Search for the cell housing the specified text and yield its [x, y] center coordinate. 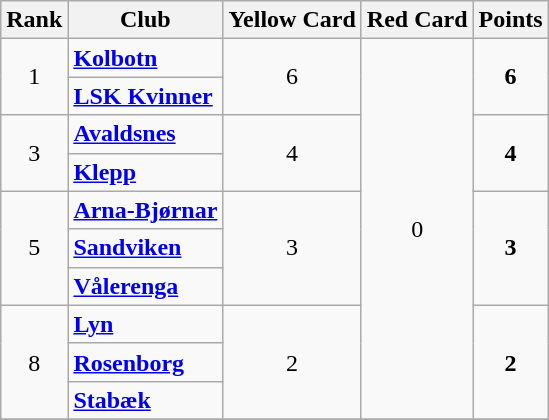
Sandviken [146, 248]
Lyn [146, 324]
Red Card [417, 20]
5 [34, 248]
Stabæk [146, 400]
Club [146, 20]
Points [510, 20]
Rosenborg [146, 362]
Rank [34, 20]
Yellow Card [292, 20]
Avaldsnes [146, 134]
LSK Kvinner [146, 96]
1 [34, 77]
8 [34, 362]
Klepp [146, 172]
Arna-Bjørnar [146, 210]
Vålerenga [146, 286]
Kolbotn [146, 58]
0 [417, 230]
